Extract the [X, Y] coordinate from the center of the cell holding the provided text.  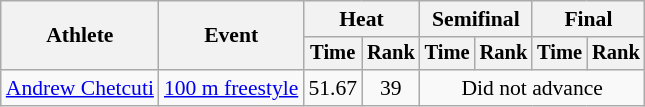
Semifinal [476, 19]
39 [391, 88]
Andrew Chetcuti [80, 88]
Athlete [80, 36]
Heat [361, 19]
Event [231, 36]
Final [588, 19]
51.67 [332, 88]
Did not advance [532, 88]
100 m freestyle [231, 88]
